From the cell containing the given text, extract its center point as [X, Y] coordinate. 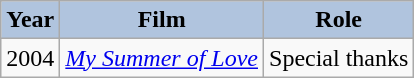
Special thanks [339, 58]
2004 [30, 58]
Role [339, 20]
My Summer of Love [162, 58]
Year [30, 20]
Film [162, 20]
